Identify which cell holds the provided text, then report its [x, y] central coordinate. 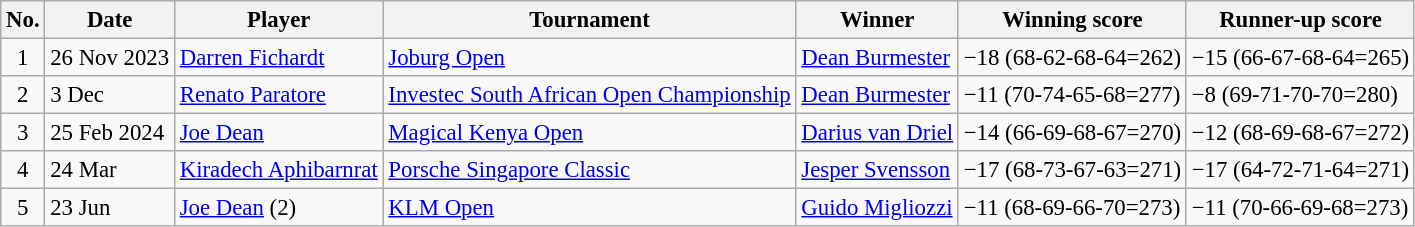
Guido Migliozzi [877, 208]
Winning score [1072, 20]
Darius van Driel [877, 133]
Renato Paratore [278, 95]
Jesper Svensson [877, 170]
3 Dec [110, 95]
25 Feb 2024 [110, 133]
Joburg Open [590, 58]
4 [23, 170]
Magical Kenya Open [590, 133]
−12 (68-69-68-67=272) [1300, 133]
Joe Dean [278, 133]
Date [110, 20]
Kiradech Aphibarnrat [278, 170]
Winner [877, 20]
3 [23, 133]
23 Jun [110, 208]
−17 (64-72-71-64=271) [1300, 170]
KLM Open [590, 208]
Player [278, 20]
−14 (66-69-68-67=270) [1072, 133]
Investec South African Open Championship [590, 95]
Darren Fichardt [278, 58]
−18 (68-62-68-64=262) [1072, 58]
−8 (69-71-70-70=280) [1300, 95]
1 [23, 58]
2 [23, 95]
Tournament [590, 20]
−11 (70-66-69-68=273) [1300, 208]
26 Nov 2023 [110, 58]
−15 (66-67-68-64=265) [1300, 58]
−11 (70-74-65-68=277) [1072, 95]
−17 (68-73-67-63=271) [1072, 170]
Porsche Singapore Classic [590, 170]
−11 (68-69-66-70=273) [1072, 208]
Runner-up score [1300, 20]
Joe Dean (2) [278, 208]
24 Mar [110, 170]
No. [23, 20]
5 [23, 208]
